For the text-containing cell, return its midpoint in (x, y) coordinate format. 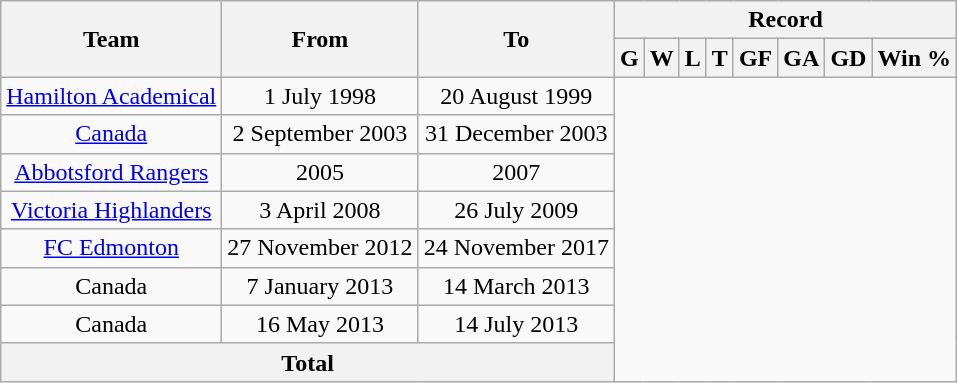
GD (848, 58)
27 November 2012 (320, 248)
16 May 2013 (320, 324)
FC Edmonton (112, 248)
2 September 2003 (320, 134)
14 March 2013 (516, 286)
7 January 2013 (320, 286)
From (320, 39)
GF (755, 58)
T (720, 58)
G (629, 58)
Win % (914, 58)
20 August 1999 (516, 96)
24 November 2017 (516, 248)
Abbotsford Rangers (112, 172)
14 July 2013 (516, 324)
W (662, 58)
L (692, 58)
GA (802, 58)
Victoria Highlanders (112, 210)
Team (112, 39)
3 April 2008 (320, 210)
Total (308, 362)
31 December 2003 (516, 134)
1 July 1998 (320, 96)
2007 (516, 172)
26 July 2009 (516, 210)
To (516, 39)
Record (785, 20)
Hamilton Academical (112, 96)
2005 (320, 172)
